Capture the cell that displays the provided text and extract its [X, Y] central coordinate. 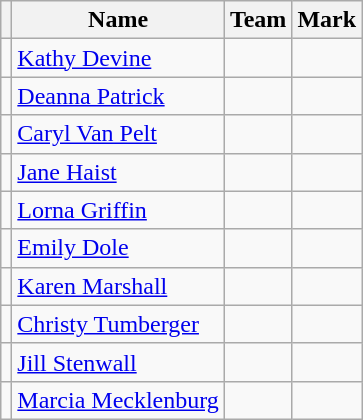
Name [118, 20]
Deanna Patrick [118, 96]
Mark [327, 20]
Kathy Devine [118, 58]
Marcia Mecklenburg [118, 400]
Christy Tumberger [118, 324]
Jill Stenwall [118, 362]
Jane Haist [118, 172]
Lorna Griffin [118, 210]
Caryl Van Pelt [118, 134]
Team [258, 20]
Emily Dole [118, 248]
Karen Marshall [118, 286]
